Capture the cell that displays the provided text and extract its [x, y] central coordinate. 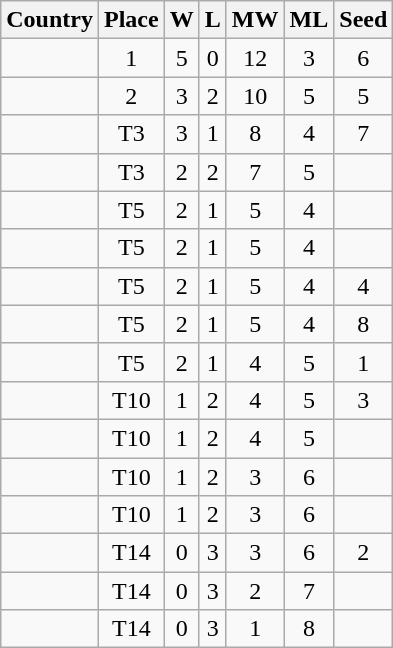
Seed [364, 20]
W [182, 20]
Place [131, 20]
Country [50, 20]
ML [309, 20]
10 [255, 96]
L [212, 20]
MW [255, 20]
12 [255, 58]
